Return the [X, Y] coordinate for the center point of the cell that contains the specified text.  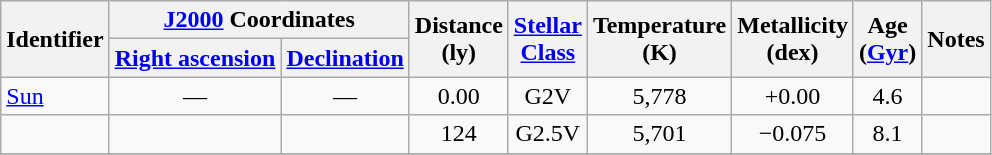
5,701 [659, 134]
Identifier [55, 39]
Sun [55, 96]
8.1 [887, 134]
Right ascension [195, 58]
StellarClass [548, 39]
4.6 [887, 96]
Temperature(K) [659, 39]
Age(Gyr) [887, 39]
0.00 [458, 96]
Metallicity(dex) [793, 39]
124 [458, 134]
G2.5V [548, 134]
J2000 Coordinates [259, 20]
Distance(ly) [458, 39]
Declination [345, 58]
5,778 [659, 96]
−0.075 [793, 134]
G2V [548, 96]
Notes [956, 39]
+0.00 [793, 96]
